Output the (x, y) coordinate of the center of the cell containing the given text.  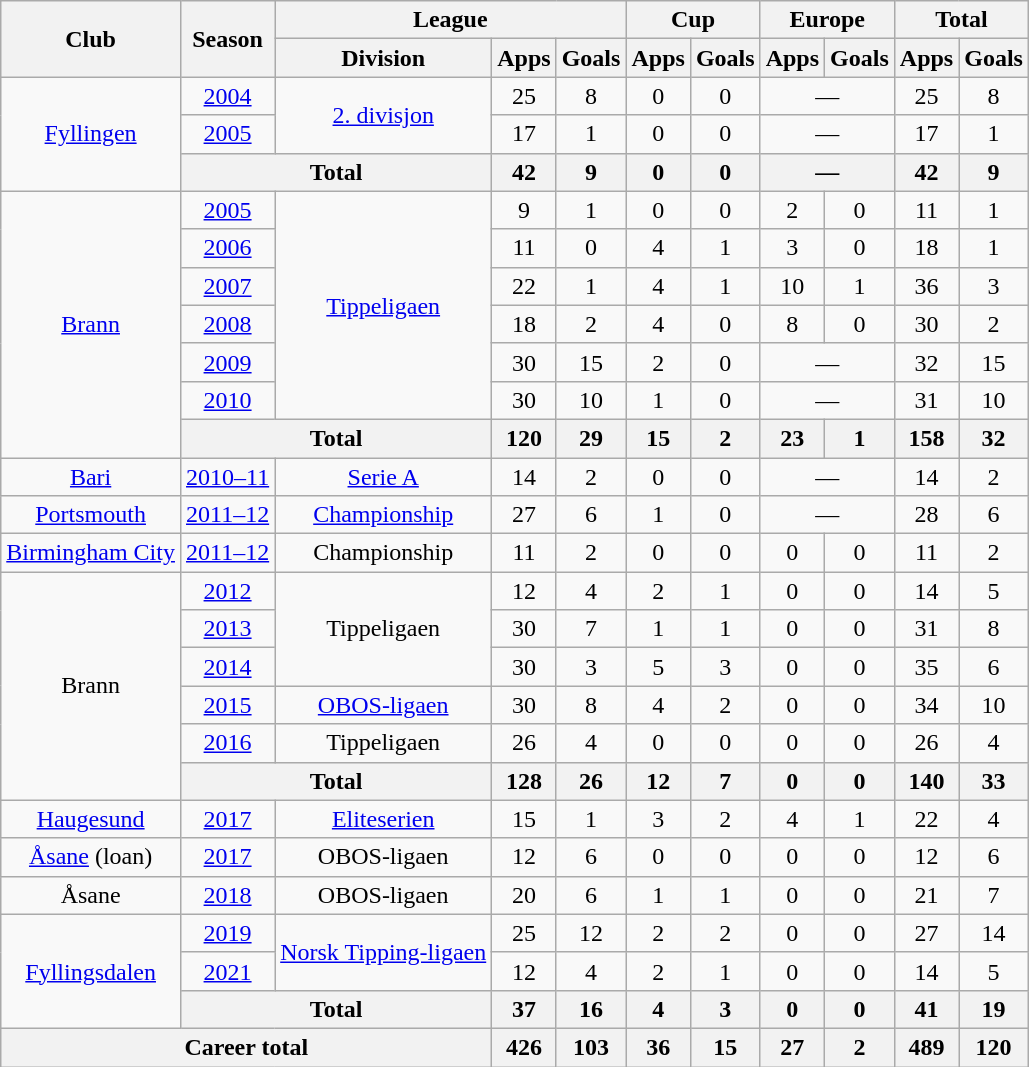
2018 (227, 895)
19 (994, 1009)
Career total (246, 1047)
Cup (693, 20)
16 (591, 1009)
Club (91, 39)
Serie A (384, 477)
2010 (227, 400)
Haugesund (91, 819)
Division (384, 58)
34 (926, 705)
28 (926, 515)
Fyllingsdalen (91, 971)
37 (524, 1009)
Portsmouth (91, 515)
Åsane (91, 895)
2008 (227, 324)
2013 (227, 629)
Season (227, 39)
2009 (227, 362)
2. divisjon (384, 115)
158 (926, 438)
2015 (227, 705)
Birmingham City (91, 553)
2021 (227, 971)
Fyllingen (91, 134)
128 (524, 781)
41 (926, 1009)
33 (994, 781)
2007 (227, 286)
29 (591, 438)
489 (926, 1047)
426 (524, 1047)
Eliteserien (384, 819)
Åsane (loan) (91, 857)
2012 (227, 591)
League (450, 20)
Bari (91, 477)
Europe (827, 20)
23 (792, 438)
2019 (227, 933)
2010–11 (227, 477)
35 (926, 667)
2004 (227, 96)
103 (591, 1047)
Norsk Tipping-ligaen (384, 952)
140 (926, 781)
2014 (227, 667)
20 (524, 895)
2016 (227, 743)
2006 (227, 248)
21 (926, 895)
